Return (X, Y) of the center of cell containing provided text 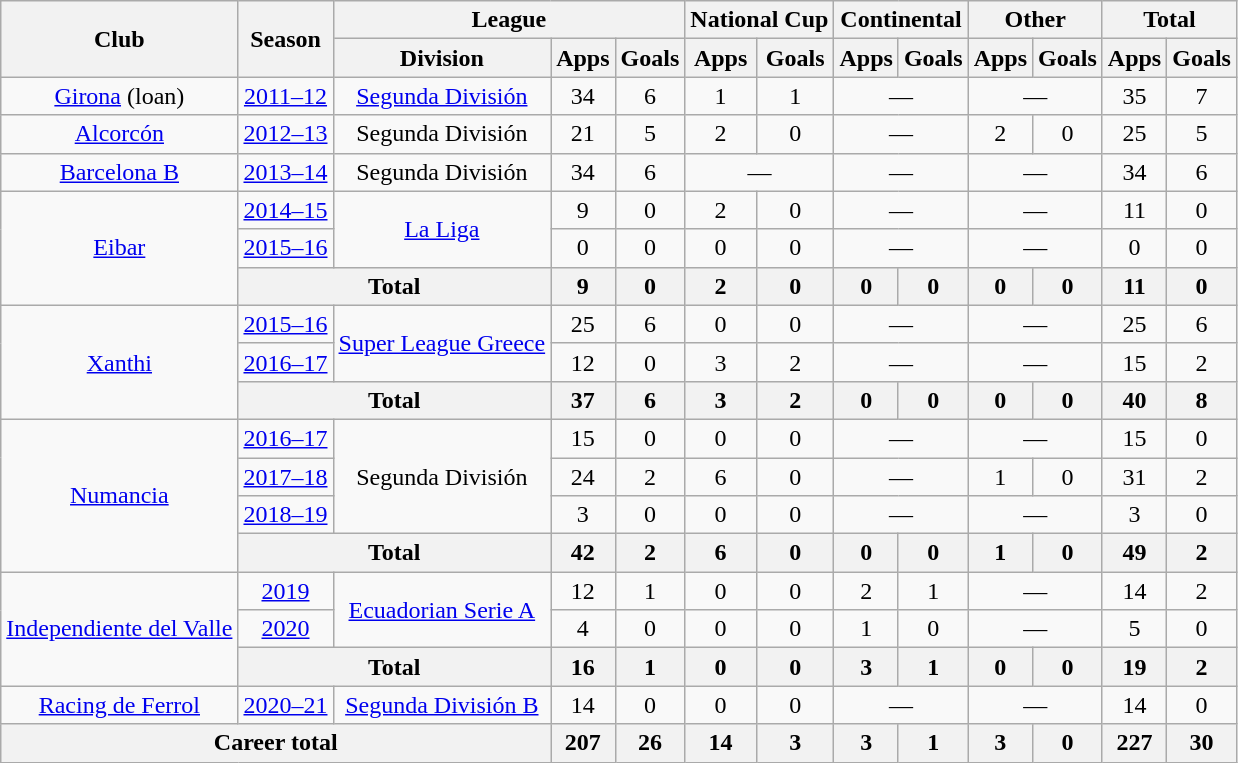
4 (583, 629)
49 (1134, 553)
League (509, 20)
Career total (276, 743)
Racing de Ferrol (120, 705)
35 (1134, 96)
2020 (286, 629)
Continental (901, 20)
2014–15 (286, 210)
31 (1134, 477)
Club (120, 39)
Independiente del Valle (120, 629)
8 (1202, 400)
24 (583, 477)
16 (583, 667)
30 (1202, 743)
Xanthi (120, 362)
Other (1035, 20)
2018–19 (286, 515)
2019 (286, 591)
Ecuadorian Serie A (442, 610)
2020–21 (286, 705)
National Cup (760, 20)
42 (583, 553)
Season (286, 39)
Barcelona B (120, 172)
2013–14 (286, 172)
Eibar (120, 248)
21 (583, 134)
40 (1134, 400)
2017–18 (286, 477)
26 (650, 743)
Super League Greece (442, 343)
Girona (loan) (120, 96)
207 (583, 743)
227 (1134, 743)
7 (1202, 96)
Segunda División B (442, 705)
37 (583, 400)
Division (442, 58)
19 (1134, 667)
Numancia (120, 495)
La Liga (442, 229)
Alcorcón (120, 134)
2012–13 (286, 134)
2011–12 (286, 96)
